Return the [x, y] coordinate for the center point of the cell that contains the specified text.  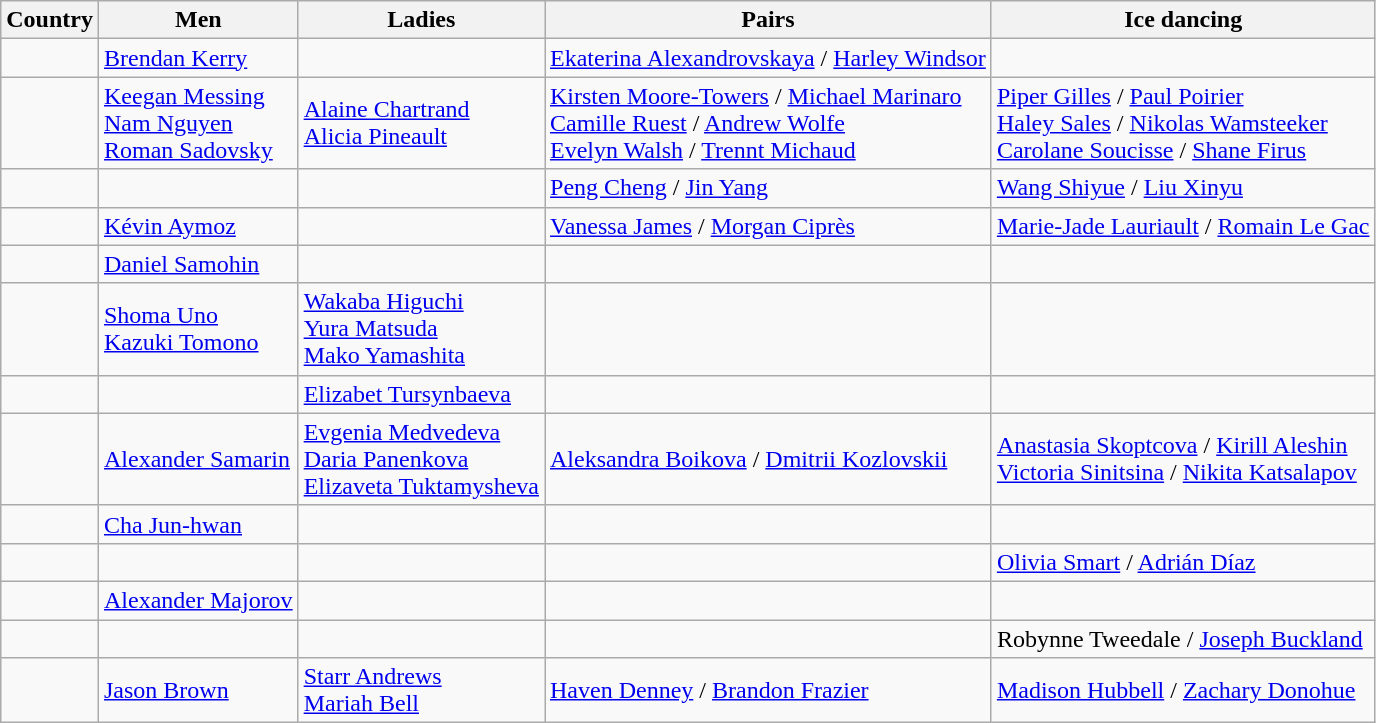
Pairs [768, 20]
Cha Jun-hwan [198, 524]
Alexander Majorov [198, 600]
Country [50, 20]
Elizabet Tursynbaeva [421, 394]
Anastasia Skoptcova / Kirill Aleshin Victoria Sinitsina / Nikita Katsalapov [1183, 459]
Madison Hubbell / Zachary Donohue [1183, 690]
Alexander Samarin [198, 459]
Wakaba Higuchi Yura Matsuda Mako Yamashita [421, 329]
Evgenia Medvedeva Daria Panenkova Elizaveta Tuktamysheva [421, 459]
Ice dancing [1183, 20]
Keegan Messing Nam Nguyen Roman Sadovsky [198, 123]
Daniel Samohin [198, 264]
Peng Cheng / Jin Yang [768, 188]
Haven Denney / Brandon Frazier [768, 690]
Marie-Jade Lauriault / Romain Le Gac [1183, 226]
Jason Brown [198, 690]
Aleksandra Boikova / Dmitrii Kozlovskii [768, 459]
Brendan Kerry [198, 58]
Shoma Uno Kazuki Tomono [198, 329]
Kévin Aymoz [198, 226]
Olivia Smart / Adrián Díaz [1183, 562]
Ekaterina Alexandrovskaya / Harley Windsor [768, 58]
Starr AndrewsMariah Bell [421, 690]
Wang Shiyue / Liu Xinyu [1183, 188]
Kirsten Moore-Towers / Michael Marinaro Camille Ruest / Andrew Wolfe Evelyn Walsh / Trennt Michaud [768, 123]
Robynne Tweedale / Joseph Buckland [1183, 639]
Ladies [421, 20]
Vanessa James / Morgan Ciprès [768, 226]
Men [198, 20]
Piper Gilles / Paul Poirier Haley Sales / Nikolas Wamsteeker Carolane Soucisse / Shane Firus [1183, 123]
Alaine ChartrandAlicia Pineault [421, 123]
